Identify which cell holds the provided text, then report its [X, Y] central coordinate. 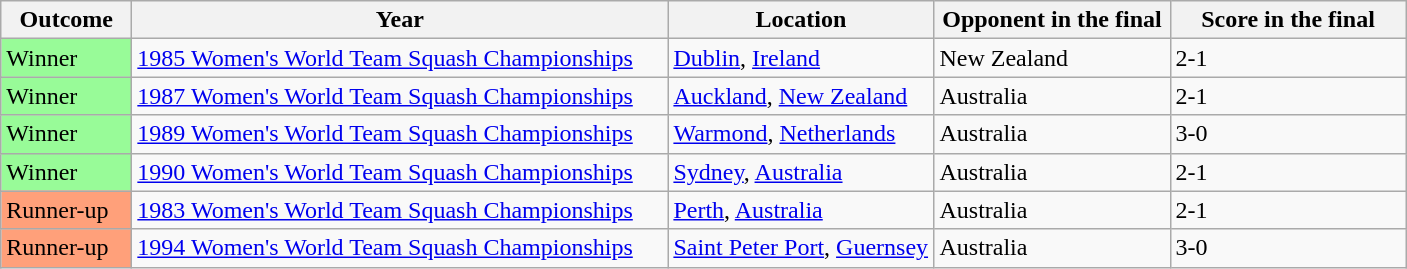
1985 Women's World Team Squash Championships [400, 58]
1994 Women's World Team Squash Championships [400, 248]
1987 Women's World Team Squash Championships [400, 96]
Warmond, Netherlands [801, 134]
Dublin, Ireland [801, 58]
1983 Women's World Team Squash Championships [400, 210]
Perth, Australia [801, 210]
1989 Women's World Team Squash Championships [400, 134]
Location [801, 20]
Score in the final [1288, 20]
New Zealand [1052, 58]
Outcome [66, 20]
1990 Women's World Team Squash Championships [400, 172]
Saint Peter Port, Guernsey [801, 248]
Year [400, 20]
Auckland, New Zealand [801, 96]
Opponent in the final [1052, 20]
Sydney, Australia [801, 172]
